Determine the (x, y) coordinate at the center of the cell enclosing the given text.  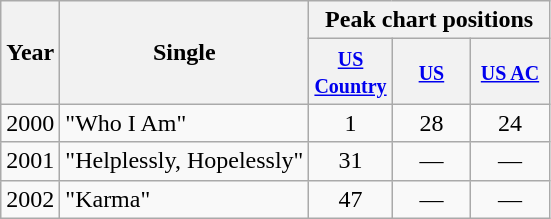
Year (30, 52)
2002 (30, 199)
Peak chart positions (429, 20)
Single (184, 52)
47 (350, 199)
2000 (30, 123)
2001 (30, 161)
US (432, 72)
US Country (350, 72)
31 (350, 161)
"Who I Am" (184, 123)
"Karma" (184, 199)
"Helplessly, Hopelessly" (184, 161)
28 (432, 123)
24 (510, 123)
US AC (510, 72)
1 (350, 123)
